Provide the (x, y) coordinate of the cell's center where the given text is located.  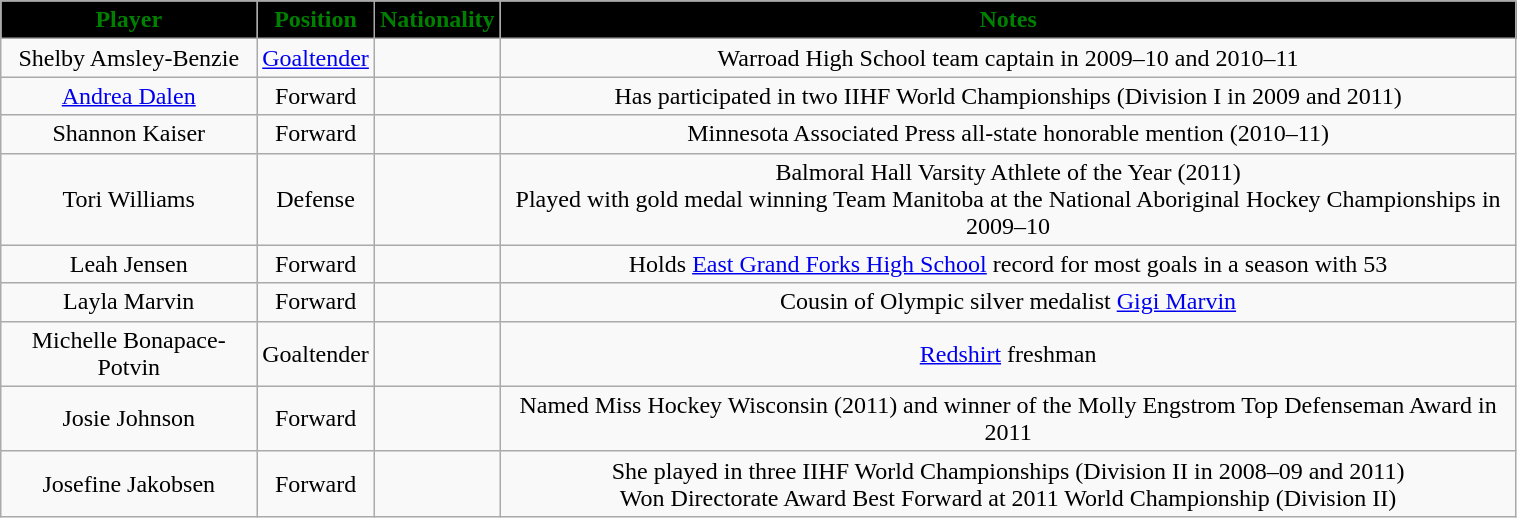
Shannon Kaiser (129, 134)
Andrea Dalen (129, 96)
Named Miss Hockey Wisconsin (2011) and winner of the Molly Engstrom Top Defenseman Award in 2011 (1008, 418)
Nationality (437, 20)
Defense (316, 199)
Cousin of Olympic silver medalist Gigi Marvin (1008, 302)
Position (316, 20)
Has participated in two IIHF World Championships (Division I in 2009 and 2011) (1008, 96)
Minnesota Associated Press all-state honorable mention (2010–11) (1008, 134)
Layla Marvin (129, 302)
Josie Johnson (129, 418)
Player (129, 20)
Shelby Amsley-Benzie (129, 58)
Josefine Jakobsen (129, 484)
Leah Jensen (129, 264)
Redshirt freshman (1008, 354)
Tori Williams (129, 199)
Holds East Grand Forks High School record for most goals in a season with 53 (1008, 264)
Michelle Bonapace-Potvin (129, 354)
Notes (1008, 20)
Warroad High School team captain in 2009–10 and 2010–11 (1008, 58)
